Scan for the cell matching the given text and deliver its [x, y] coordinate at center. 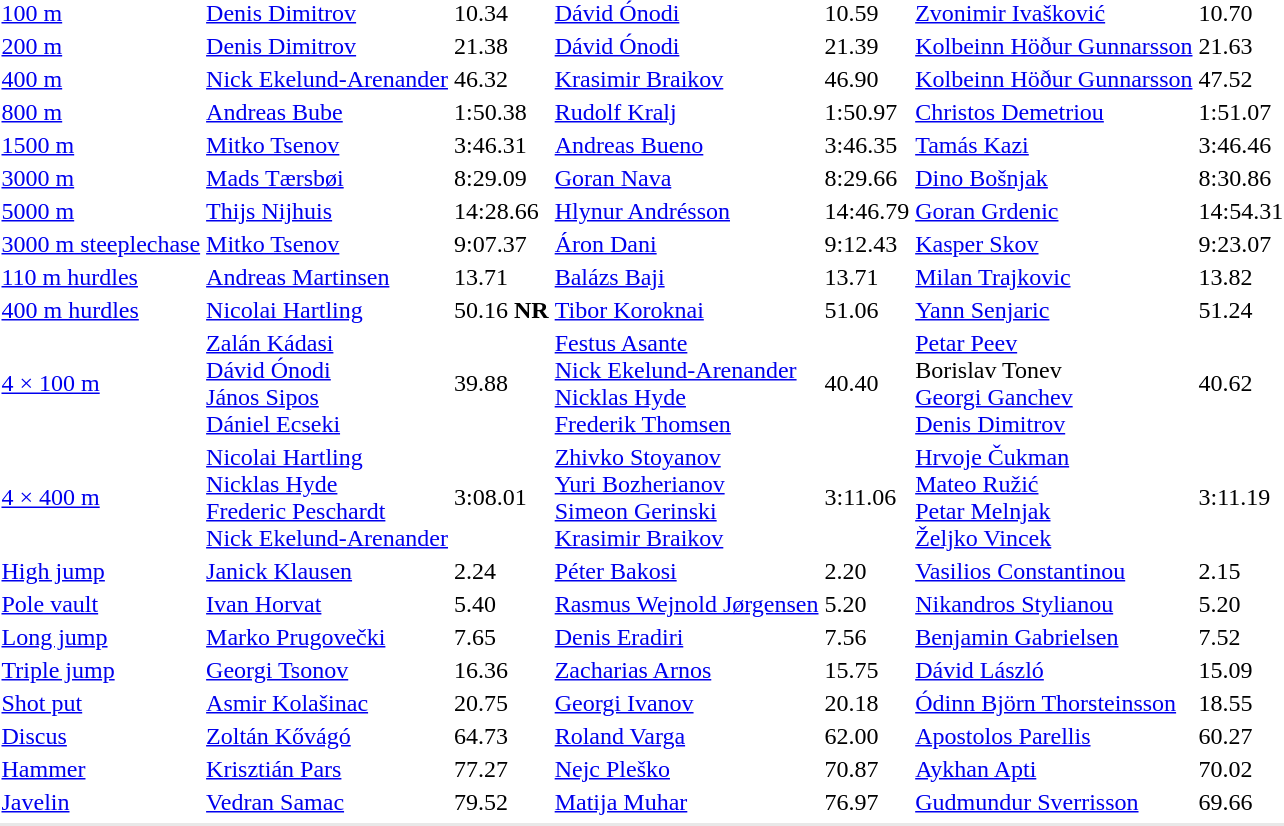
Yann Senjaric [1054, 310]
Nejc Pleško [686, 769]
Benjamin Gabrielsen [1054, 637]
Rudolf Kralj [686, 112]
Marko Prugovečki [328, 637]
Festus AsanteNick Ekelund-ArenanderNicklas HydeFrederik Thomsen [686, 384]
Milan Trajkovic [1054, 277]
1500 m [101, 145]
4 × 400 m [101, 498]
Rasmus Wejnold Jørgensen [686, 604]
Kasper Skov [1054, 244]
Andreas Martinsen [328, 277]
Dino Bošnjak [1054, 178]
Krisztián Pars [328, 769]
Denis Eradiri [686, 637]
20.18 [867, 703]
Nicolai Hartling [328, 310]
Dávid László [1054, 670]
Apostolos Parellis [1054, 736]
1:50.97 [867, 112]
77.27 [502, 769]
Áron Dani [686, 244]
Goran Nava [686, 178]
Zoltán Kővágó [328, 736]
Mads Tærsbøi [328, 178]
46.32 [502, 79]
20.75 [502, 703]
4 × 100 m [101, 384]
76.97 [867, 802]
14:28.66 [502, 211]
9:12.43 [867, 244]
Matija Muhar [686, 802]
39.88 [502, 384]
Hammer [101, 769]
Tamás Kazi [1054, 145]
5.20 [867, 604]
400 m hurdles [101, 310]
Shot put [101, 703]
110 m hurdles [101, 277]
2.20 [867, 571]
High jump [101, 571]
Andreas Bube [328, 112]
Zhivko StoyanovYuri BozherianovSimeon GerinskiKrasimir Braikov [686, 498]
Triple jump [101, 670]
64.73 [502, 736]
5000 m [101, 211]
200 m [101, 46]
Dávid Ónodi [686, 46]
46.90 [867, 79]
62.00 [867, 736]
400 m [101, 79]
70.87 [867, 769]
Aykhan Apti [1054, 769]
3:46.31 [502, 145]
3000 m steeplechase [101, 244]
Tibor Koroknai [686, 310]
9:07.37 [502, 244]
1:50.38 [502, 112]
8:29.66 [867, 178]
Nick Ekelund-Arenander [328, 79]
3:46.35 [867, 145]
21.39 [867, 46]
Andreas Bueno [686, 145]
Goran Grdenic [1054, 211]
Georgi Tsonov [328, 670]
Ódinn Björn Thorsteinsson [1054, 703]
Georgi Ivanov [686, 703]
50.16 NR [502, 310]
16.36 [502, 670]
Denis Dimitrov [328, 46]
2.24 [502, 571]
Pole vault [101, 604]
7.65 [502, 637]
3:08.01 [502, 498]
51.06 [867, 310]
Janick Klausen [328, 571]
Gudmundur Sverrisson [1054, 802]
7.56 [867, 637]
Discus [101, 736]
Long jump [101, 637]
Krasimir Braikov [686, 79]
Vedran Samac [328, 802]
40.40 [867, 384]
Javelin [101, 802]
3000 m [101, 178]
Thijs Nijhuis [328, 211]
8:29.09 [502, 178]
15.75 [867, 670]
Balázs Baji [686, 277]
Vasilios Constantinou [1054, 571]
21.38 [502, 46]
Petar PeevBorislav TonevGeorgi GanchevDenis Dimitrov [1054, 384]
800 m [101, 112]
Nicolai HartlingNicklas HydeFrederic PeschardtNick Ekelund-Arenander [328, 498]
Hlynur Andrésson [686, 211]
Christos Demetriou [1054, 112]
3:11.06 [867, 498]
14:46.79 [867, 211]
5.40 [502, 604]
Péter Bakosi [686, 571]
Zacharias Arnos [686, 670]
Nikandros Stylianou [1054, 604]
79.52 [502, 802]
Ivan Horvat [328, 604]
Asmir Kolašinac [328, 703]
Zalán KádasiDávid ÓnodiJános SiposDániel Ecseki [328, 384]
Hrvoje ČukmanMateo RužićPetar MelnjakŽeljko Vincek [1054, 498]
Roland Varga [686, 736]
